Pinpoint the cell where the given text exists, returning its (x, y) midpoint coordinate. 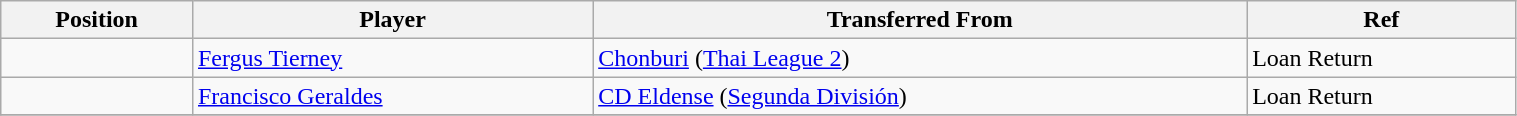
Position (97, 20)
Player (392, 20)
Fergus Tierney (392, 58)
Francisco Geraldes (392, 96)
CD Eldense (Segunda División) (920, 96)
Ref (1382, 20)
Chonburi (Thai League 2) (920, 58)
Transferred From (920, 20)
